Locate the cell with the specified text and output its (x, y) center coordinate. 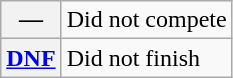
— (31, 20)
DNF (31, 58)
Did not compete (146, 20)
Did not finish (146, 58)
